Return (x, y) of the center of cell containing provided text 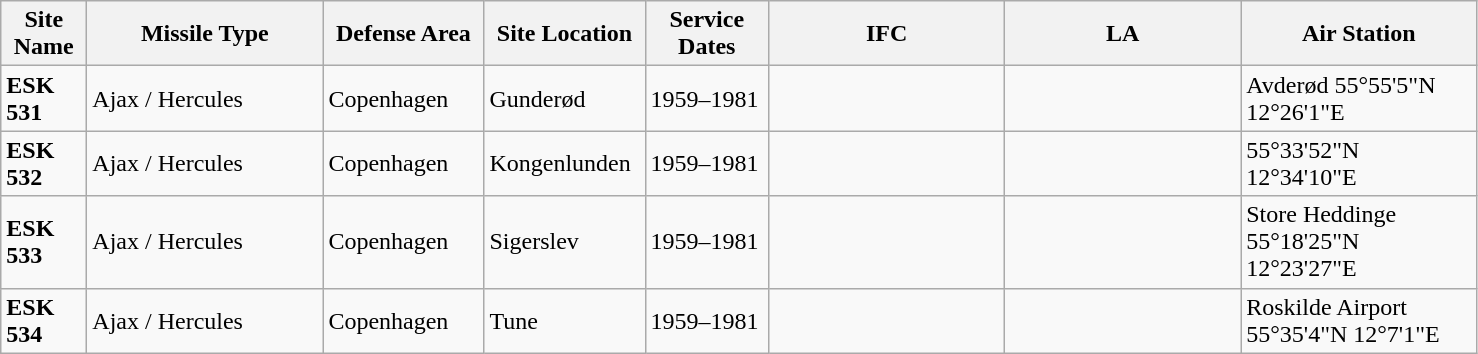
Site Name (44, 34)
LA (1123, 34)
Tune (564, 320)
Roskilde Airport 55°35'4"N 12°7'1"E (1359, 320)
Missile Type (205, 34)
ESK 531 (44, 98)
IFC (887, 34)
Store Heddinge 55°18'25"N 12°23'27"E (1359, 242)
Gunderød (564, 98)
Avderød 55°55'5"N 12°26'1"E (1359, 98)
Sigerslev (564, 242)
55°33'52"N 12°34'10"E (1359, 164)
Service Dates (707, 34)
ESK 533 (44, 242)
ESK 532 (44, 164)
Air Station (1359, 34)
ESK 534 (44, 320)
Site Location (564, 34)
Defense Area (404, 34)
Kongenlunden (564, 164)
